Search for the cell housing the specified text and yield its [X, Y] center coordinate. 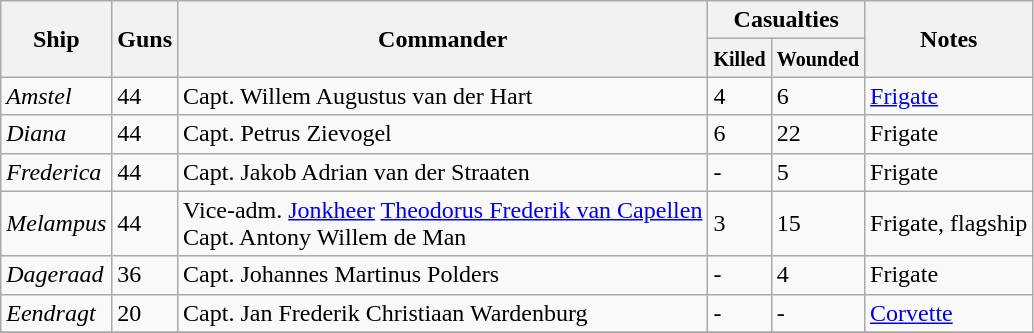
Dageraad [56, 275]
Capt. Johannes Martinus Polders [443, 275]
22 [818, 134]
Capt. Jakob Adrian van der Straaten [443, 172]
Corvette [949, 313]
Notes [949, 39]
Capt. Willem Augustus van der Hart [443, 96]
Ship [56, 39]
Eendragt [56, 313]
36 [145, 275]
Frigate, flagship [949, 224]
Frederica [56, 172]
20 [145, 313]
Casualties [786, 20]
5 [818, 172]
Guns [145, 39]
Diana [56, 134]
15 [818, 224]
Wounded [818, 58]
Amstel [56, 96]
Killed [740, 58]
Vice-adm. Jonkheer Theodorus Frederik van CapellenCapt. Antony Willem de Man [443, 224]
Capt. Petrus Zievogel [443, 134]
Commander [443, 39]
Capt. Jan Frederik Christiaan Wardenburg [443, 313]
Melampus [56, 224]
3 [740, 224]
